Determine the (X, Y) coordinate at the center of the cell enclosing the given text.  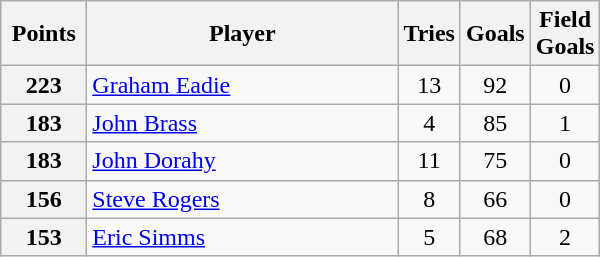
Tries (430, 34)
Eric Simms (242, 237)
Points (44, 34)
Graham Eadie (242, 85)
66 (495, 199)
1 (565, 123)
68 (495, 237)
8 (430, 199)
John Dorahy (242, 161)
85 (495, 123)
92 (495, 85)
153 (44, 237)
Field Goals (565, 34)
223 (44, 85)
4 (430, 123)
Player (242, 34)
5 (430, 237)
2 (565, 237)
Goals (495, 34)
156 (44, 199)
Steve Rogers (242, 199)
11 (430, 161)
John Brass (242, 123)
75 (495, 161)
13 (430, 85)
